For the text-containing cell, return its midpoint in [X, Y] coordinate format. 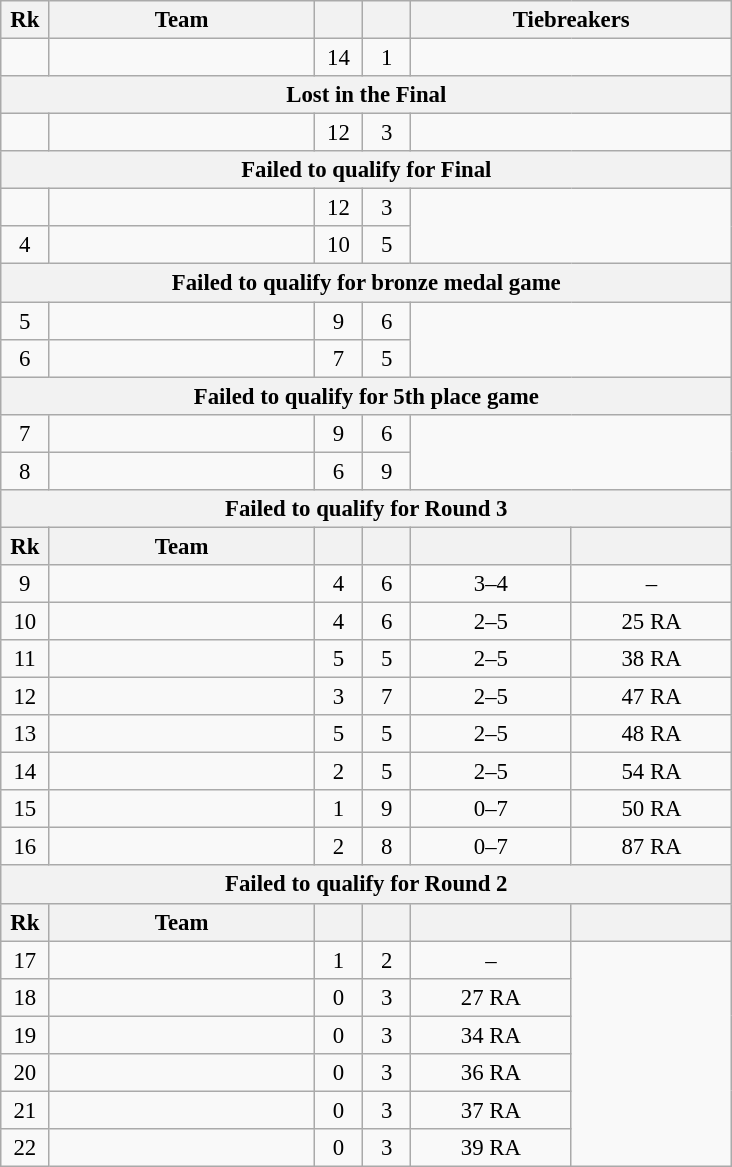
19 [25, 1035]
54 RA [652, 772]
Failed to qualify for Round 2 [366, 885]
Lost in the Final [366, 95]
3–4 [492, 584]
39 RA [492, 1148]
17 [25, 960]
27 RA [492, 997]
87 RA [652, 847]
Failed to qualify for Round 3 [366, 509]
47 RA [652, 697]
25 RA [652, 621]
15 [25, 809]
36 RA [492, 1073]
11 [25, 659]
48 RA [652, 734]
13 [25, 734]
Tiebreakers [572, 20]
Failed to qualify for 5th place game [366, 396]
16 [25, 847]
Failed to qualify for bronze medal game [366, 283]
20 [25, 1073]
22 [25, 1148]
37 RA [492, 1110]
38 RA [652, 659]
Failed to qualify for Final [366, 170]
18 [25, 997]
50 RA [652, 809]
21 [25, 1110]
34 RA [492, 1035]
